Scan for the cell matching the given text and deliver its [X, Y] coordinate at center. 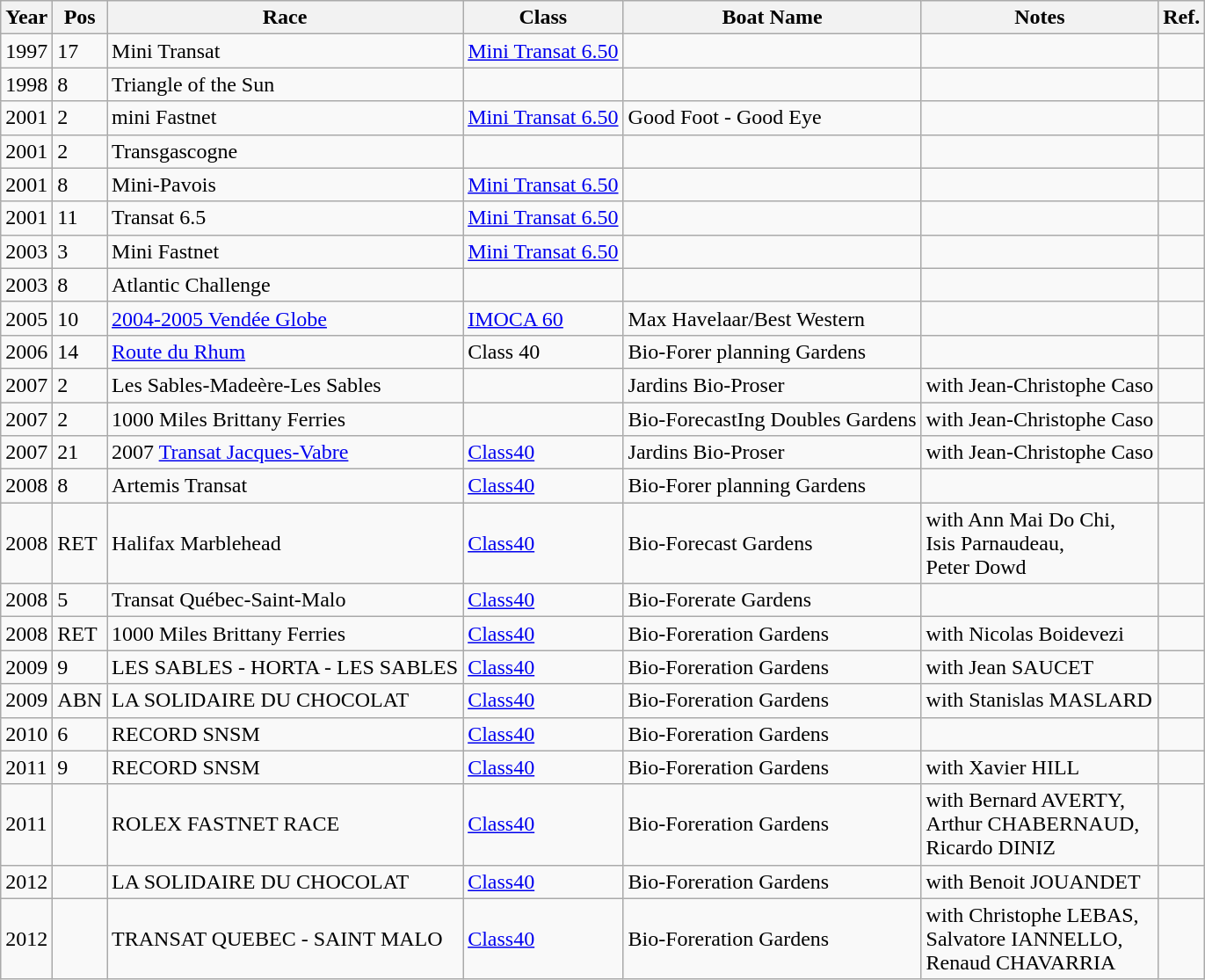
mini Fastnet [285, 118]
Race [285, 18]
21 [80, 453]
with Stanislas MASLARD [1040, 701]
Class [543, 18]
3 [80, 251]
Boat Name [772, 18]
Bio-Forecast Gardens [772, 543]
with Jean SAUCET [1040, 667]
LES SABLES - HORTA - LES SABLES [285, 667]
Bio-Forerate Gardens [772, 600]
ABN [80, 701]
Triangle of the Sun [285, 84]
Mini-Pavois [285, 185]
Route du Rhum [285, 352]
with Xavier HILL [1040, 767]
10 [80, 318]
Bio-ForecastIng Doubles Gardens [772, 419]
2004-2005 Vendée Globe [285, 318]
Les Sables-Madeère-Les Sables [285, 385]
Ref. [1181, 18]
2010 [26, 734]
Good Foot - Good Eye [772, 118]
2006 [26, 352]
Transat 6.5 [285, 218]
Halifax Marblehead [285, 543]
6 [80, 734]
11 [80, 218]
with Benoit JOUANDET [1040, 882]
IMOCA 60 [543, 318]
17 [80, 51]
Max Havelaar/Best Western [772, 318]
with Bernard AVERTY,Arthur CHABERNAUD,Ricardo DINIZ [1040, 824]
Mini Fastnet [285, 251]
1998 [26, 84]
Year [26, 18]
Pos [80, 18]
Notes [1040, 18]
Artemis Transat [285, 486]
1997 [26, 51]
TRANSAT QUEBEC - SAINT MALO [285, 939]
2005 [26, 318]
14 [80, 352]
Transgascogne [285, 151]
Class 40 [543, 352]
with Nicolas Boidevezi [1040, 634]
Mini Transat [285, 51]
with Ann Mai Do Chi,Isis Parnaudeau,Peter Dowd [1040, 543]
Atlantic Challenge [285, 285]
with Christophe LEBAS,Salvatore IANNELLO,Renaud CHAVARRIA [1040, 939]
2007 Transat Jacques-Vabre [285, 453]
5 [80, 600]
Transat Québec-Saint-Malo [285, 600]
ROLEX FASTNET RACE [285, 824]
